Return (X, Y) of the center of cell containing provided text 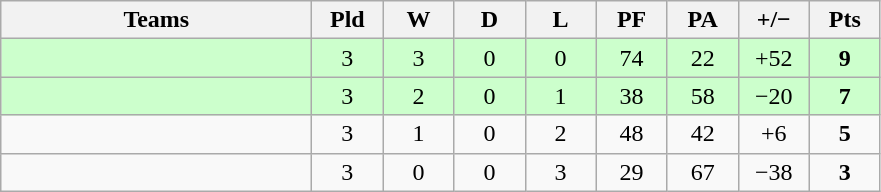
PF (632, 20)
W (418, 20)
Pld (348, 20)
−20 (774, 96)
38 (632, 96)
42 (702, 134)
−38 (774, 172)
PA (702, 20)
48 (632, 134)
Teams (156, 20)
74 (632, 58)
9 (844, 58)
+6 (774, 134)
+52 (774, 58)
+/− (774, 20)
5 (844, 134)
Pts (844, 20)
67 (702, 172)
L (560, 20)
7 (844, 96)
58 (702, 96)
D (490, 20)
29 (632, 172)
22 (702, 58)
